Scan for the cell matching the given text and deliver its (X, Y) coordinate at center. 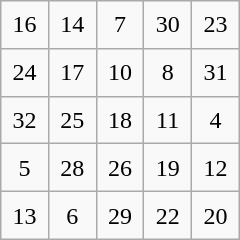
29 (120, 216)
30 (168, 25)
26 (120, 168)
8 (168, 72)
16 (25, 25)
19 (168, 168)
20 (216, 216)
28 (72, 168)
22 (168, 216)
24 (25, 72)
32 (25, 120)
6 (72, 216)
23 (216, 25)
18 (120, 120)
13 (25, 216)
4 (216, 120)
25 (72, 120)
11 (168, 120)
5 (25, 168)
31 (216, 72)
14 (72, 25)
17 (72, 72)
7 (120, 25)
10 (120, 72)
12 (216, 168)
